Return [x, y] of the center of cell containing provided text 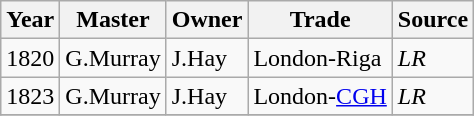
London-Riga [320, 58]
Year [30, 20]
1820 [30, 58]
Master [113, 20]
Source [432, 20]
Owner [207, 20]
London-CGH [320, 96]
Trade [320, 20]
1823 [30, 96]
